Pinpoint the cell where the given text exists, returning its [x, y] midpoint coordinate. 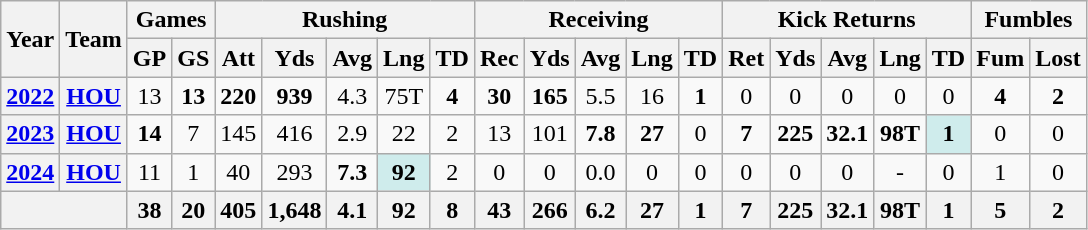
2.9 [352, 134]
Team [94, 39]
16 [652, 96]
11 [149, 172]
2022 [30, 96]
4.3 [352, 96]
43 [499, 210]
145 [238, 134]
416 [294, 134]
4.1 [352, 210]
293 [294, 172]
Att [238, 58]
405 [238, 210]
6.2 [600, 210]
GP [149, 58]
101 [550, 134]
Lost [1058, 58]
0.0 [600, 172]
5.5 [600, 96]
220 [238, 96]
Games [170, 20]
Rec [499, 58]
939 [294, 96]
Ret [746, 58]
40 [238, 172]
20 [194, 210]
75T [404, 96]
Receiving [598, 20]
1,648 [294, 210]
Year [30, 39]
266 [550, 210]
5 [1000, 210]
7.8 [600, 134]
GS [194, 58]
2024 [30, 172]
Rushing [345, 20]
14 [149, 134]
38 [149, 210]
30 [499, 96]
165 [550, 96]
- [900, 172]
7.3 [352, 172]
22 [404, 134]
2023 [30, 134]
Fumbles [1028, 20]
Fum [1000, 58]
Kick Returns [847, 20]
8 [452, 210]
